Extract the [X, Y] coordinate from the center of the cell holding the provided text.  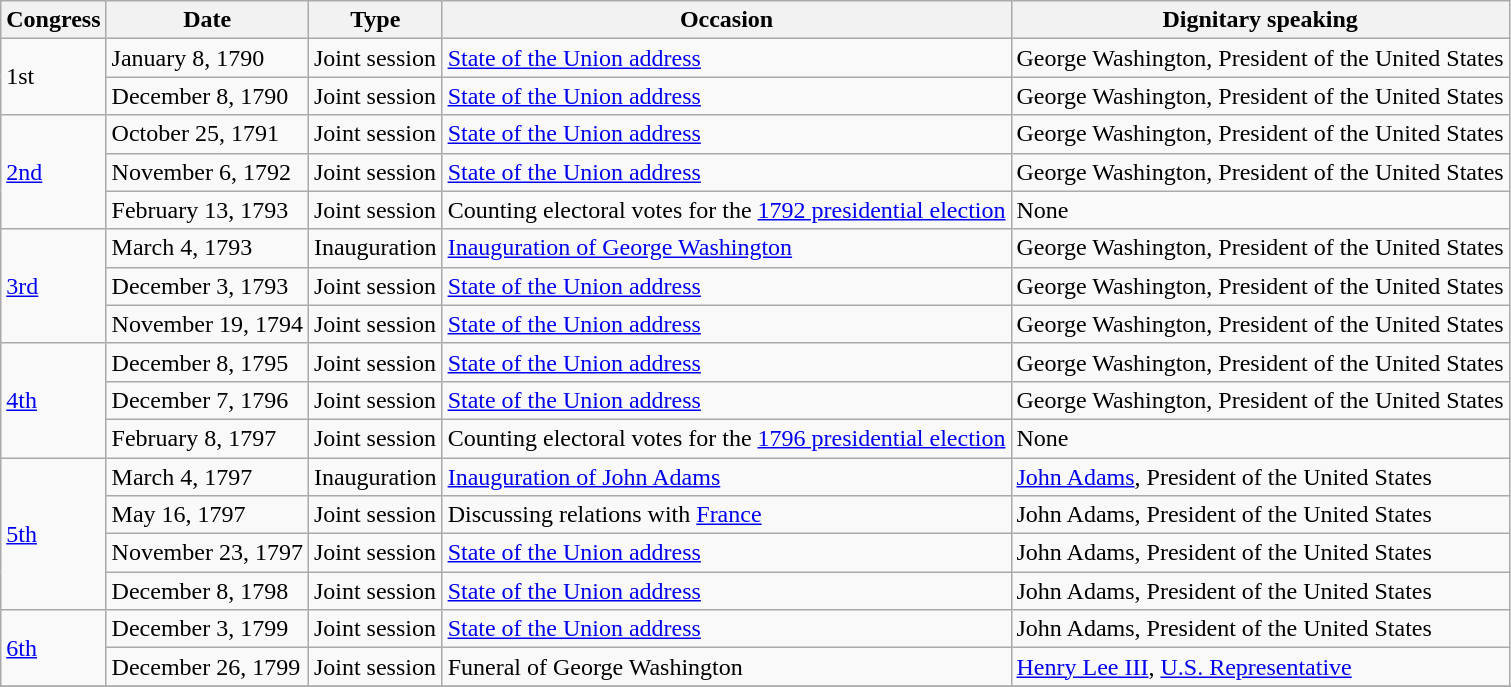
2nd [54, 172]
Funeral of George Washington [726, 667]
December 7, 1796 [207, 400]
Inauguration of John Adams [726, 477]
Congress [54, 20]
February 8, 1797 [207, 438]
February 13, 1793 [207, 210]
December 8, 1798 [207, 591]
6th [54, 648]
December 8, 1790 [207, 96]
Dignitary speaking [1260, 20]
Inauguration of George Washington [726, 248]
October 25, 1791 [207, 134]
Occasion [726, 20]
December 3, 1793 [207, 286]
November 23, 1797 [207, 553]
Date [207, 20]
1st [54, 77]
Henry Lee III, U.S. Representative [1260, 667]
December 3, 1799 [207, 629]
Counting electoral votes for the 1796 presidential election [726, 438]
May 16, 1797 [207, 515]
December 8, 1795 [207, 362]
January 8, 1790 [207, 58]
March 4, 1797 [207, 477]
3rd [54, 286]
March 4, 1793 [207, 248]
November 19, 1794 [207, 324]
November 6, 1792 [207, 172]
Discussing relations with France [726, 515]
4th [54, 400]
5th [54, 534]
Counting electoral votes for the 1792 presidential election [726, 210]
Type [375, 20]
December 26, 1799 [207, 667]
